Pinpoint the cell where the given text exists, returning its (X, Y) midpoint coordinate. 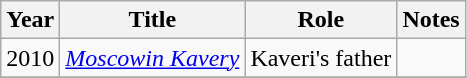
Moscowin Kavery (152, 58)
Role (321, 20)
Kaveri's father (321, 58)
Title (152, 20)
2010 (30, 58)
Notes (431, 20)
Year (30, 20)
